Return (X, Y) of the center of cell containing provided text 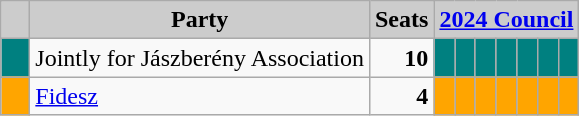
2024 Council (506, 20)
Party (200, 20)
Jointly for Jászberény Association (200, 58)
4 (401, 96)
10 (401, 58)
Seats (401, 20)
Fidesz (200, 96)
